Identify which cell holds the provided text, then report its (X, Y) central coordinate. 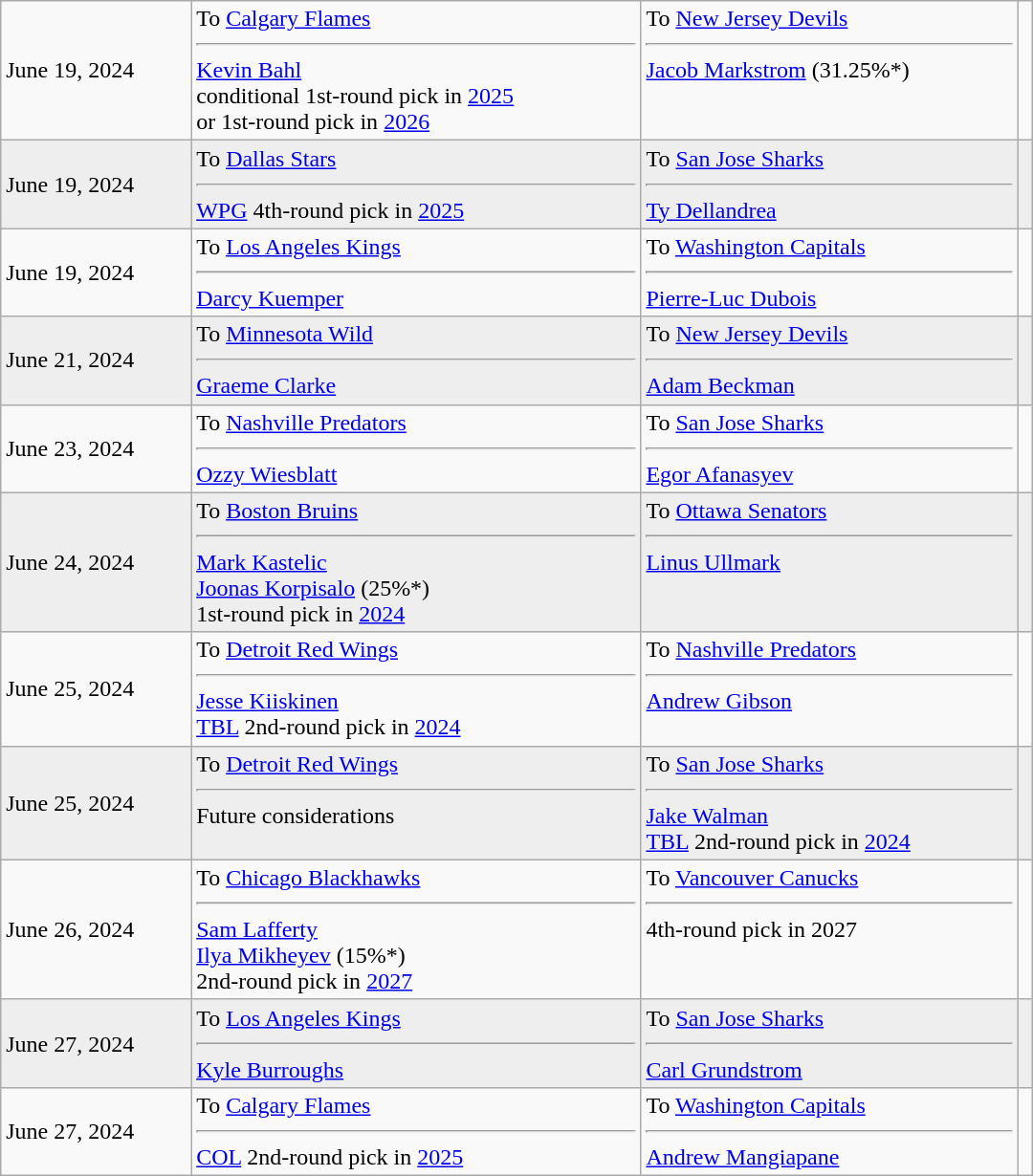
To Ottawa SenatorsLinus Ullmark (829, 562)
To New Jersey DevilsAdam Beckman (829, 360)
To Washington CapitalsPierre-Luc Dubois (829, 272)
June 26, 2024 (96, 929)
To Calgary FlamesCOL 2nd-round pick in 2025 (416, 1131)
June 23, 2024 (96, 448)
To Los Angeles KingsDarcy Kuemper (416, 272)
To Washington CapitalsAndrew Mangiapane (829, 1131)
To Minnesota WildGraeme Clarke (416, 360)
To Detroit Red WingsJesse KiiskinenTBL 2nd-round pick in 2024 (416, 688)
To Dallas StarsWPG 4th-round pick in 2025 (416, 185)
To Nashville PredatorsAndrew Gibson (829, 688)
To Detroit Red WingsFuture considerations (416, 803)
June 24, 2024 (96, 562)
To Nashville PredatorsOzzy Wiesblatt (416, 448)
June 21, 2024 (96, 360)
To San Jose SharksCarl Grundstrom (829, 1043)
To Los Angeles KingsKyle Burroughs (416, 1043)
To Chicago BlackhawksSam LaffertyIlya Mikheyev (15%*)2nd-round pick in 2027 (416, 929)
To San Jose SharksJake WalmanTBL 2nd-round pick in 2024 (829, 803)
To San Jose SharksEgor Afanasyev (829, 448)
To San Jose SharksTy Dellandrea (829, 185)
To Boston BruinsMark KastelicJoonas Korpisalo (25%*)1st-round pick in 2024 (416, 562)
To New Jersey DevilsJacob Markstrom (31.25%*) (829, 71)
To Vancouver Canucks4th-round pick in 2027 (829, 929)
To Calgary FlamesKevin Bahlconditional 1st-round pick in 2025or 1st-round pick in 2026 (416, 71)
